Find where the given text appears and provide that cell's center as [X, Y] coordinate. 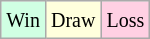
Loss [126, 20]
Draw [72, 20]
Win [24, 20]
